Return the [X, Y] coordinate for the center point of the cell that contains the specified text.  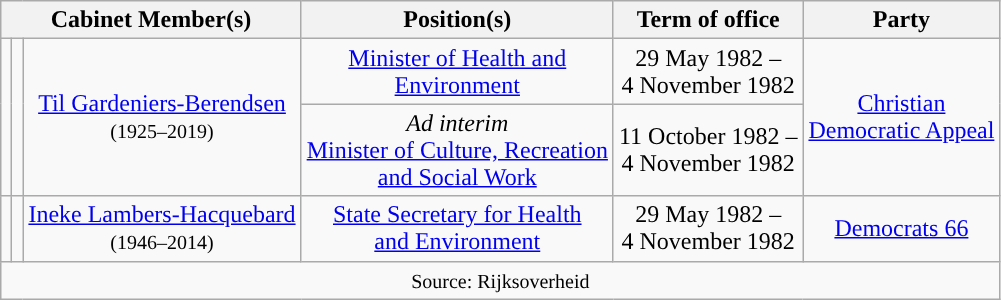
Til Gardeniers-Berendsen (1925–2019) [162, 118]
Ineke Lambers-Hacquebard (1946–2014) [162, 228]
Party [902, 20]
Christian Democratic Appeal [902, 118]
Democrats 66 [902, 228]
Cabinet Member(s) [151, 20]
Term of office [708, 20]
11 October 1982 – 4 November 1982 [708, 150]
State Secretary for Health and Environment [457, 228]
Position(s) [457, 20]
Ad interim Minister of Culture, Recreation and Social Work [457, 150]
Minister of Health and Environment [457, 72]
Source: Rijksoverheid [500, 280]
